Extract the [X, Y] coordinate from the center of the cell holding the provided text.  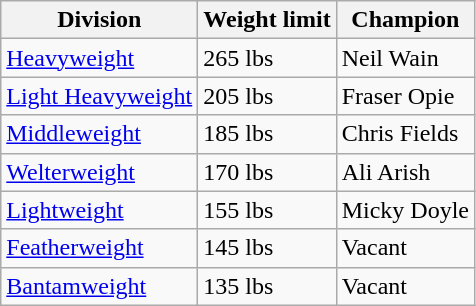
Welterweight [100, 172]
Fraser Opie [405, 96]
Featherweight [100, 248]
Champion [405, 20]
170 lbs [267, 172]
Micky Doyle [405, 210]
Ali Arish [405, 172]
Neil Wain [405, 58]
135 lbs [267, 286]
155 lbs [267, 210]
265 lbs [267, 58]
Chris Fields [405, 134]
Middleweight [100, 134]
Bantamweight [100, 286]
Division [100, 20]
Heavyweight [100, 58]
Lightweight [100, 210]
145 lbs [267, 248]
205 lbs [267, 96]
Weight limit [267, 20]
Light Heavyweight [100, 96]
185 lbs [267, 134]
